Identify which cell holds the provided text, then report its [X, Y] central coordinate. 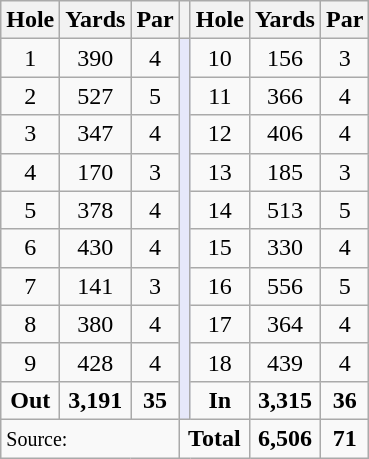
12 [220, 134]
556 [284, 286]
2 [30, 96]
185 [284, 172]
378 [96, 210]
17 [220, 324]
3,191 [96, 400]
406 [284, 134]
347 [96, 134]
16 [220, 286]
7 [30, 286]
Out [30, 400]
170 [96, 172]
6 [30, 248]
380 [96, 324]
513 [284, 210]
14 [220, 210]
35 [155, 400]
36 [344, 400]
366 [284, 96]
430 [96, 248]
364 [284, 324]
13 [220, 172]
527 [96, 96]
18 [220, 362]
15 [220, 248]
141 [96, 286]
9 [30, 362]
10 [220, 58]
11 [220, 96]
Total [214, 438]
1 [30, 58]
3,315 [284, 400]
156 [284, 58]
428 [96, 362]
439 [284, 362]
In [220, 400]
330 [284, 248]
8 [30, 324]
390 [96, 58]
Source: [90, 438]
71 [344, 438]
6,506 [284, 438]
